Detect which cell encompasses the target text, then output its [x, y] center coordinate. 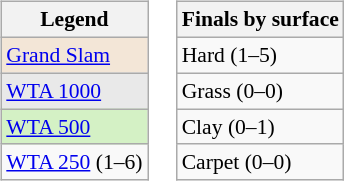
Grand Slam [74, 55]
Carpet (0–0) [260, 162]
Legend [74, 20]
WTA 1000 [74, 91]
Hard (1–5) [260, 55]
WTA 250 (1–6) [74, 162]
Clay (0–1) [260, 127]
Finals by surface [260, 20]
WTA 500 [74, 127]
Grass (0–0) [260, 91]
